Capture the cell that displays the provided text and extract its [X, Y] central coordinate. 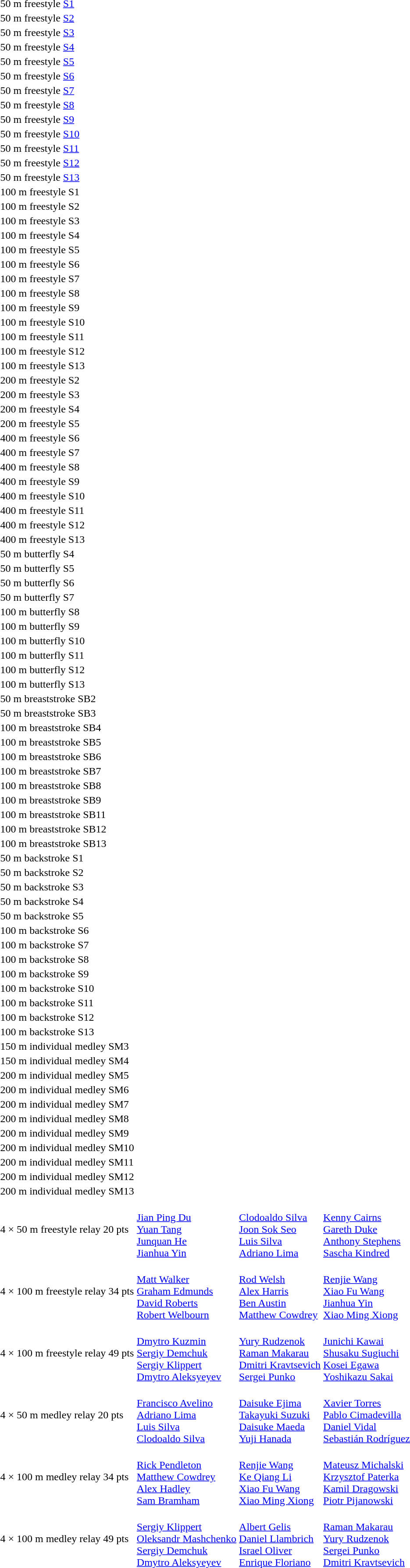
Daisuke Ejima Takayuki Suzuki Daisuke Maeda Yuji Hanada [280, 1415]
Yury Rudzenok Raman Makarau Dmitri Kravtsevich Sergei Punko [280, 1353]
Rod Welsh Alex Harris Ben Austin Matthew Cowdrey [280, 1291]
Francisco Avelino Adriano Lima Luis Silva Clodoaldo Silva [186, 1415]
Jian Ping Du Yuan Tang Junquan He Jianhua Yin [186, 1229]
Renjie Wang Ke Qiang Li Xiao Fu Wang Xiao Ming Xiong [280, 1477]
Matt Walker Graham Edmunds David Roberts Robert Welbourn [186, 1291]
Clodoaldo Silva Joon Sok Seo Luis Silva Adriano Lima [280, 1229]
Dmytro Kuzmin Sergiy Demchuk Sergiy Klippert Dmytro Aleksyeyev [186, 1353]
Rick Pendleton Matthew Cowdrey Alex Hadley Sam Bramham [186, 1477]
